Pinpoint the cell where the given text exists, returning its [x, y] midpoint coordinate. 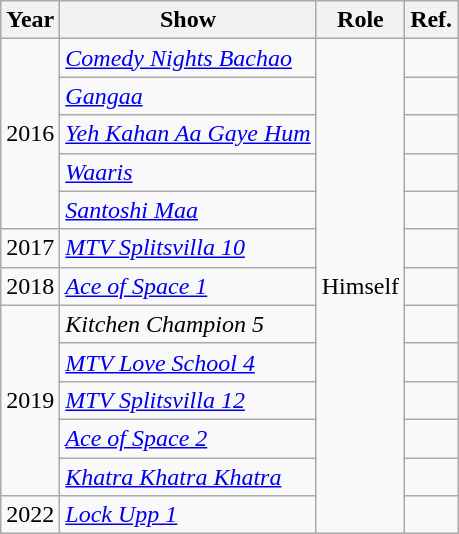
Comedy Nights Bachao [188, 58]
Yeh Kahan Aa Gaye Hum [188, 134]
Waaris [188, 172]
Gangaa [188, 96]
Ace of Space 1 [188, 286]
Year [30, 20]
2017 [30, 248]
Role [360, 20]
Santoshi Maa [188, 210]
Khatra Khatra Khatra [188, 477]
2016 [30, 134]
MTV Love School 4 [188, 362]
Himself [360, 286]
Ref. [432, 20]
2018 [30, 286]
Show [188, 20]
MTV Splitsvilla 12 [188, 400]
Ace of Space 2 [188, 438]
Kitchen Champion 5 [188, 324]
Lock Upp 1 [188, 515]
MTV Splitsvilla 10 [188, 248]
2022 [30, 515]
2019 [30, 400]
